Pinpoint the cell where the given text exists, returning its (X, Y) midpoint coordinate. 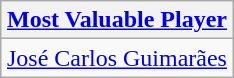
Most Valuable Player (116, 20)
José Carlos Guimarães (116, 58)
